Search for the cell housing the specified text and yield its [X, Y] center coordinate. 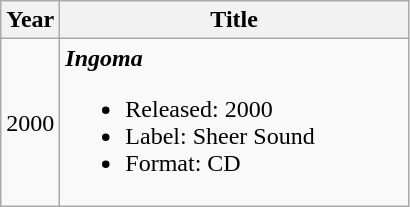
Year [30, 20]
IngomaReleased: 2000Label: Sheer Sound Format: CD [234, 122]
2000 [30, 122]
Title [234, 20]
